Search for the cell housing the specified text and yield its [x, y] center coordinate. 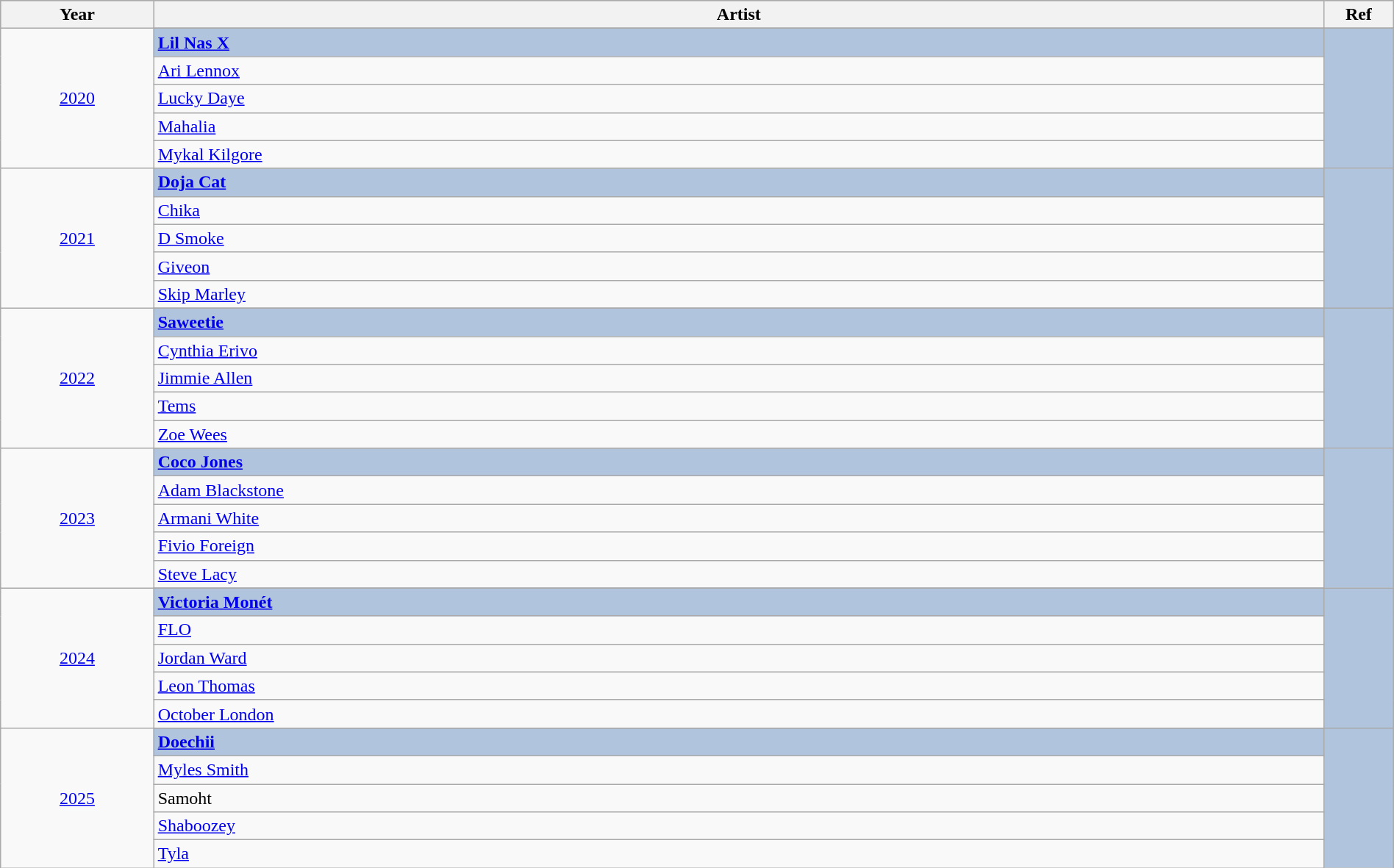
2020 [77, 98]
Shaboozey [738, 826]
Myles Smith [738, 770]
Year [77, 15]
Jimmie Allen [738, 379]
Coco Jones [738, 462]
Armani White [738, 518]
Doechii [738, 742]
2021 [77, 238]
Fivio Foreign [738, 546]
FLO [738, 630]
2025 [77, 797]
Mahalia [738, 126]
D Smoke [738, 238]
2023 [77, 518]
Zoe Wees [738, 434]
Ref [1359, 15]
Giveon [738, 266]
2024 [77, 658]
Lil Nas X [738, 43]
Leon Thomas [738, 686]
Tems [738, 406]
Victoria Monét [738, 602]
Artist [738, 15]
Chika [738, 210]
Lucky Daye [738, 98]
Tyla [738, 854]
Ari Lennox [738, 71]
October London [738, 714]
Cynthia Erivo [738, 351]
Skip Marley [738, 294]
Jordan Ward [738, 658]
Saweetie [738, 322]
Steve Lacy [738, 574]
Doja Cat [738, 182]
Samoht [738, 797]
Mykal Kilgore [738, 154]
Adam Blackstone [738, 490]
2022 [77, 378]
